Pinpoint the cell where the given text exists, returning its [x, y] midpoint coordinate. 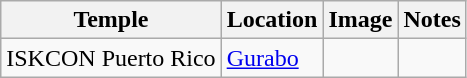
Location [272, 20]
Notes [432, 20]
ISKCON Puerto Rico [111, 58]
Gurabo [272, 58]
Temple [111, 20]
Image [360, 20]
